Provide the [x, y] coordinate of the cell's center where the given text is located.  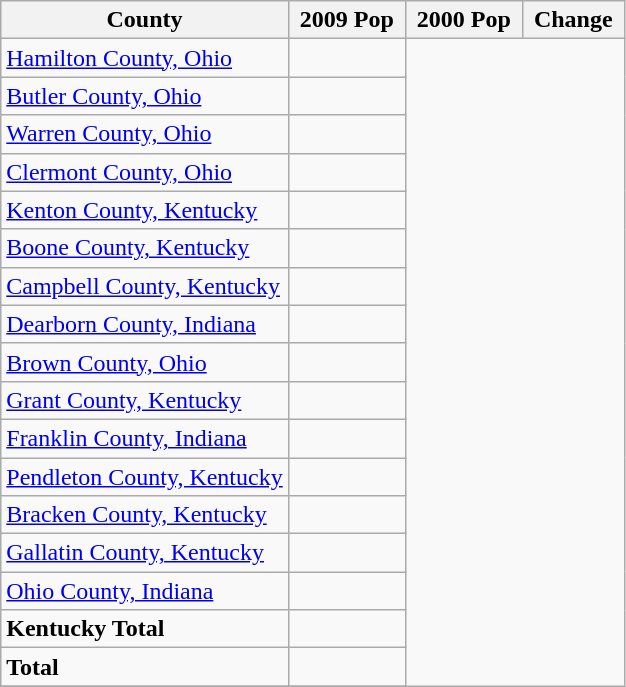
Grant County, Kentucky [144, 400]
Kentucky Total [144, 629]
Hamilton County, Ohio [144, 58]
Bracken County, Kentucky [144, 515]
Campbell County, Kentucky [144, 286]
Dearborn County, Indiana [144, 324]
Change [573, 20]
Brown County, Ohio [144, 362]
Pendleton County, Kentucky [144, 477]
2009 Pop [346, 20]
Boone County, Kentucky [144, 248]
Warren County, Ohio [144, 134]
County [144, 20]
Franklin County, Indiana [144, 438]
Gallatin County, Kentucky [144, 553]
2000 Pop [464, 20]
Clermont County, Ohio [144, 172]
Total [144, 667]
Butler County, Ohio [144, 96]
Ohio County, Indiana [144, 591]
Kenton County, Kentucky [144, 210]
